Find where the given text appears and provide that cell's center as [X, Y] coordinate. 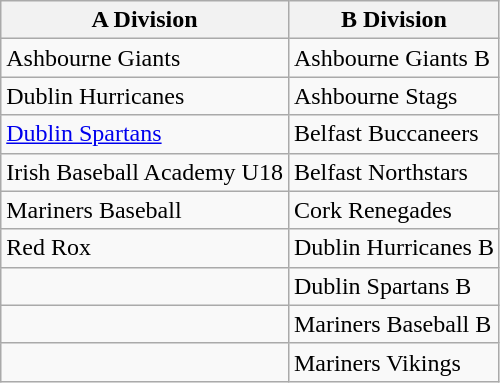
Dublin Spartans B [394, 286]
Belfast Buccaneers [394, 134]
Dublin Hurricanes B [394, 248]
Dublin Spartans [145, 134]
Ashbourne Stags [394, 96]
Mariners Baseball [145, 210]
Belfast Northstars [394, 172]
Dublin Hurricanes [145, 96]
Red Rox [145, 248]
B Division [394, 20]
Mariners Baseball B [394, 324]
Irish Baseball Academy U18 [145, 172]
Mariners Vikings [394, 362]
Ashbourne Giants B [394, 58]
Ashbourne Giants [145, 58]
Cork Renegades [394, 210]
A Division [145, 20]
